Find where the given text appears and provide that cell's center as [x, y] coordinate. 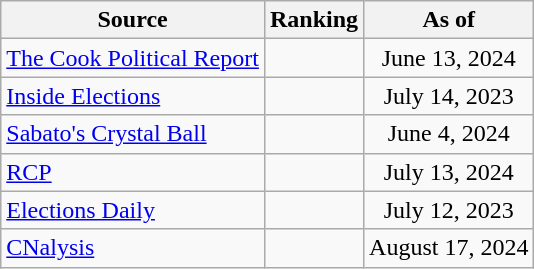
Sabato's Crystal Ball [133, 134]
July 14, 2023 [449, 96]
CNalysis [133, 248]
June 4, 2024 [449, 134]
July 13, 2024 [449, 172]
June 13, 2024 [449, 58]
Elections Daily [133, 210]
As of [449, 20]
Source [133, 20]
RCP [133, 172]
The Cook Political Report [133, 58]
July 12, 2023 [449, 210]
August 17, 2024 [449, 248]
Inside Elections [133, 96]
Ranking [314, 20]
